Return the [X, Y] coordinate for the center point of the cell that contains the specified text.  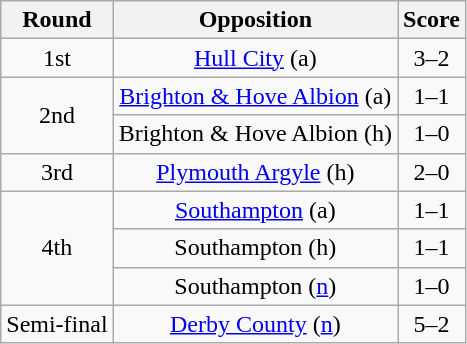
4th [57, 248]
Brighton & Hove Albion (a) [255, 96]
Semi-final [57, 324]
Round [57, 20]
Southampton (n) [255, 286]
Derby County (n) [255, 324]
2nd [57, 115]
Score [432, 20]
Plymouth Argyle (h) [255, 172]
Brighton & Hove Albion (h) [255, 134]
Southampton (a) [255, 210]
5–2 [432, 324]
3rd [57, 172]
Opposition [255, 20]
Southampton (h) [255, 248]
3–2 [432, 58]
1st [57, 58]
2–0 [432, 172]
Hull City (a) [255, 58]
